Locate the cell with the specified text and output its (X, Y) center coordinate. 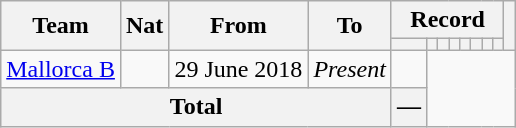
To (350, 26)
Present (350, 69)
— (408, 107)
Team (61, 26)
Nat (144, 26)
Total (196, 107)
Record (447, 20)
29 June 2018 (238, 69)
From (238, 26)
Mallorca B (61, 69)
